Pinpoint the cell where the given text exists, returning its [x, y] midpoint coordinate. 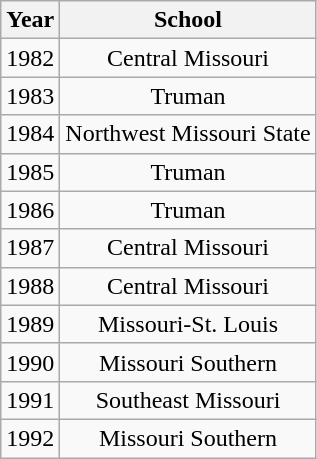
Northwest Missouri State [188, 134]
1984 [30, 134]
1988 [30, 286]
Southeast Missouri [188, 400]
1989 [30, 324]
1986 [30, 210]
Year [30, 20]
1982 [30, 58]
Missouri-St. Louis [188, 324]
1990 [30, 362]
1985 [30, 172]
1991 [30, 400]
1992 [30, 438]
1987 [30, 248]
1983 [30, 96]
School [188, 20]
